Output the [x, y] coordinate of the center of the cell containing the given text.  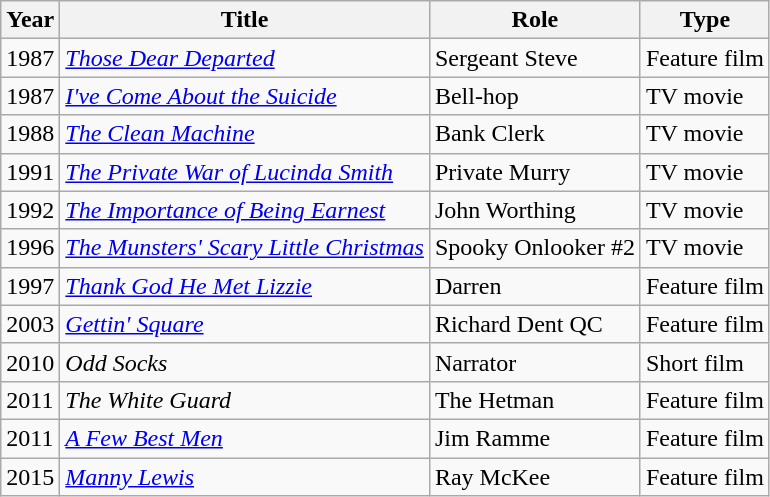
Title [245, 20]
Ray McKee [534, 477]
The Clean Machine [245, 134]
The Private War of Lucinda Smith [245, 172]
Type [704, 20]
Bell-hop [534, 96]
2010 [30, 362]
Spooky Onlooker #2 [534, 248]
1992 [30, 210]
Odd Socks [245, 362]
1988 [30, 134]
I've Come About the Suicide [245, 96]
The Importance of Being Earnest [245, 210]
The Hetman [534, 400]
John Worthing [534, 210]
The Munsters' Scary Little Christmas [245, 248]
1996 [30, 248]
Role [534, 20]
Gettin' Square [245, 324]
Short film [704, 362]
2003 [30, 324]
Manny Lewis [245, 477]
The White Guard [245, 400]
Thank God He Met Lizzie [245, 286]
1997 [30, 286]
Bank Clerk [534, 134]
Sergeant Steve [534, 58]
2015 [30, 477]
Darren [534, 286]
Narrator [534, 362]
Those Dear Departed [245, 58]
A Few Best Men [245, 438]
Year [30, 20]
1991 [30, 172]
Jim Ramme [534, 438]
Richard Dent QC [534, 324]
Private Murry [534, 172]
